Extract the (X, Y) coordinate from the center of the cell holding the provided text.  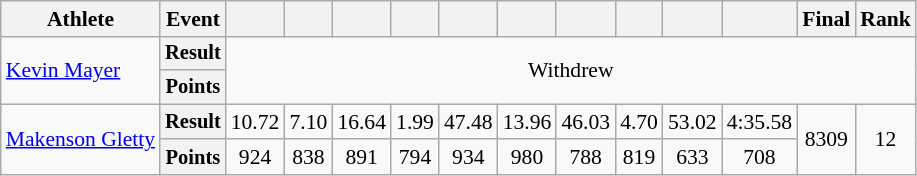
Final (826, 19)
934 (468, 158)
788 (586, 158)
980 (528, 158)
Rank (886, 19)
46.03 (586, 122)
Kevin Mayer (80, 70)
633 (692, 158)
10.72 (256, 122)
891 (362, 158)
708 (760, 158)
53.02 (692, 122)
13.96 (528, 122)
Athlete (80, 19)
47.48 (468, 122)
16.64 (362, 122)
4:35.58 (760, 122)
7.10 (308, 122)
924 (256, 158)
838 (308, 158)
8309 (826, 140)
1.99 (415, 122)
12 (886, 140)
794 (415, 158)
4.70 (639, 122)
Withdrew (571, 70)
Event (193, 19)
Makenson Gletty (80, 140)
819 (639, 158)
